For the text-containing cell, return its midpoint in (x, y) coordinate format. 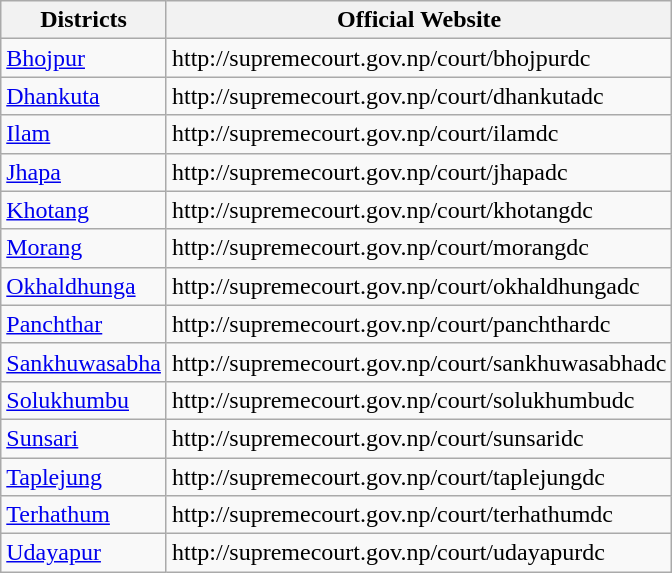
Solukhumbu (84, 400)
Sankhuwasabha (84, 362)
Official Website (418, 20)
Sunsari (84, 438)
http://supremecourt.gov.np/court/terhathumdc (418, 515)
Panchthar (84, 324)
http://supremecourt.gov.np/court/sankhuwasabhadc (418, 362)
http://supremecourt.gov.np/court/okhaldhungadc (418, 286)
Districts (84, 20)
http://supremecourt.gov.np/court/bhojpurdc (418, 58)
http://supremecourt.gov.np/court/solukhumbudc (418, 400)
http://supremecourt.gov.np/court/taplejungdc (418, 477)
http://supremecourt.gov.np/court/dhankutadc (418, 96)
Bhojpur (84, 58)
Khotang (84, 210)
Okhaldhunga (84, 286)
Jhapa (84, 172)
http://supremecourt.gov.np/court/panchthardc (418, 324)
http://supremecourt.gov.np/court/morangdc (418, 248)
http://supremecourt.gov.np/court/udayapurdc (418, 553)
Ilam (84, 134)
Taplejung (84, 477)
http://supremecourt.gov.np/court/khotangdc (418, 210)
Terhathum (84, 515)
http://supremecourt.gov.np/court/ilamdc (418, 134)
Udayapur (84, 553)
http://supremecourt.gov.np/court/jhapadc (418, 172)
Dhankuta (84, 96)
http://supremecourt.gov.np/court/sunsaridc (418, 438)
Morang (84, 248)
